Return [x, y] of the center of cell containing provided text 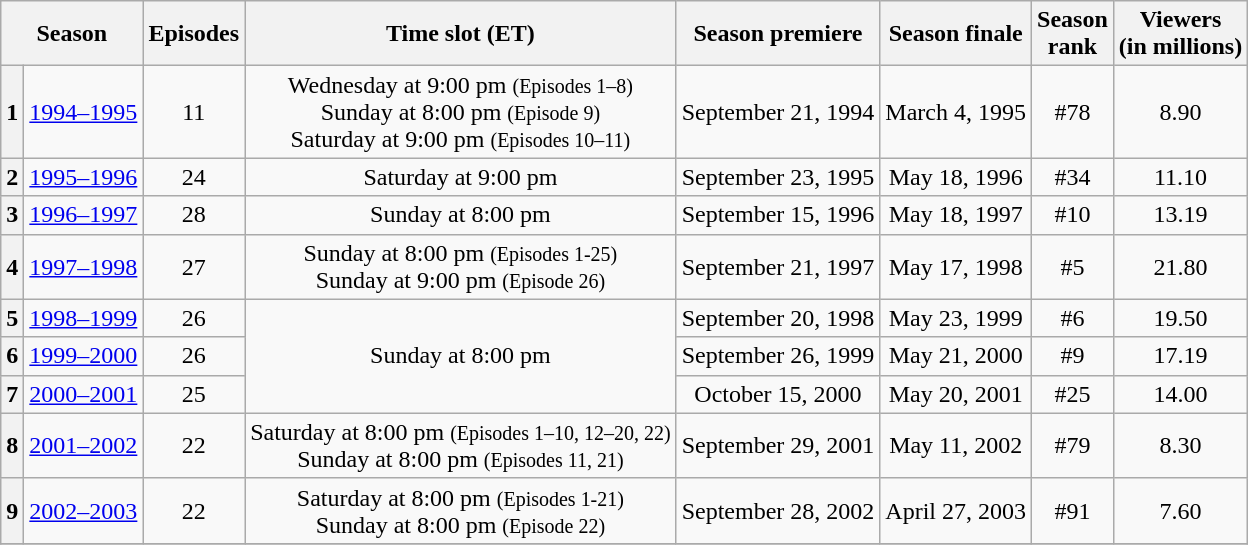
13.19 [1180, 215]
May 20, 2001 [956, 394]
1997–1998 [84, 266]
September 29, 2001 [778, 446]
May 11, 2002 [956, 446]
#6 [1073, 318]
Saturday at 8:00 pm (Episodes 1-21)Sunday at 8:00 pm (Episode 22) [460, 510]
Viewers(in millions) [1180, 34]
Seasonrank [1073, 34]
1998–1999 [84, 318]
March 4, 1995 [956, 112]
24 [194, 177]
Saturday at 8:00 pm (Episodes 1–10, 12–20, 22)Sunday at 8:00 pm (Episodes 11, 21) [460, 446]
2000–2001 [84, 394]
Season finale [956, 34]
September 21, 1997 [778, 266]
1999–2000 [84, 356]
Sunday at 8:00 pm (Episodes 1-25)Sunday at 9:00 pm (Episode 26) [460, 266]
8 [12, 446]
2 [12, 177]
Wednesday at 9:00 pm (Episodes 1–8)Sunday at 8:00 pm (Episode 9)Saturday at 9:00 pm (Episodes 10–11) [460, 112]
#10 [1073, 215]
14.00 [1180, 394]
2001–2002 [84, 446]
11 [194, 112]
Time slot (ET) [460, 34]
May 18, 1996 [956, 177]
September 28, 2002 [778, 510]
11.10 [1180, 177]
#91 [1073, 510]
21.80 [1180, 266]
Episodes [194, 34]
5 [12, 318]
September 21, 1994 [778, 112]
Saturday at 9:00 pm [460, 177]
9 [12, 510]
May 18, 1997 [956, 215]
8.90 [1180, 112]
3 [12, 215]
1 [12, 112]
May 21, 2000 [956, 356]
April 27, 2003 [956, 510]
2002–2003 [84, 510]
19.50 [1180, 318]
27 [194, 266]
4 [12, 266]
1995–1996 [84, 177]
September 15, 1996 [778, 215]
25 [194, 394]
Season [72, 34]
#78 [1073, 112]
1994–1995 [84, 112]
7 [12, 394]
17.19 [1180, 356]
May 23, 1999 [956, 318]
6 [12, 356]
September 20, 1998 [778, 318]
#9 [1073, 356]
1996–1997 [84, 215]
#79 [1073, 446]
#5 [1073, 266]
May 17, 1998 [956, 266]
#25 [1073, 394]
September 26, 1999 [778, 356]
Season premiere [778, 34]
7.60 [1180, 510]
28 [194, 215]
8.30 [1180, 446]
#34 [1073, 177]
October 15, 2000 [778, 394]
September 23, 1995 [778, 177]
